Detect which cell encompasses the target text, then output its [x, y] center coordinate. 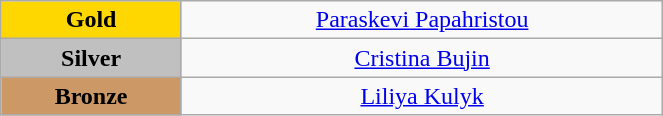
Gold [92, 20]
Silver [92, 58]
Cristina Bujin [422, 58]
Bronze [92, 96]
Liliya Kulyk [422, 96]
Paraskevi Papahristou [422, 20]
